Identify which cell holds the provided text, then report its [X, Y] central coordinate. 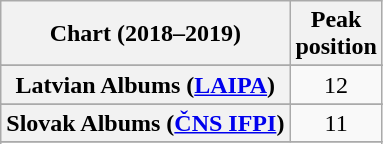
11 [336, 123]
Latvian Albums (LAIPA) [146, 85]
Slovak Albums (ČNS IFPI) [146, 123]
Peak position [336, 34]
Chart (2018–2019) [146, 34]
12 [336, 85]
